Scan for the cell matching the given text and deliver its (x, y) coordinate at center. 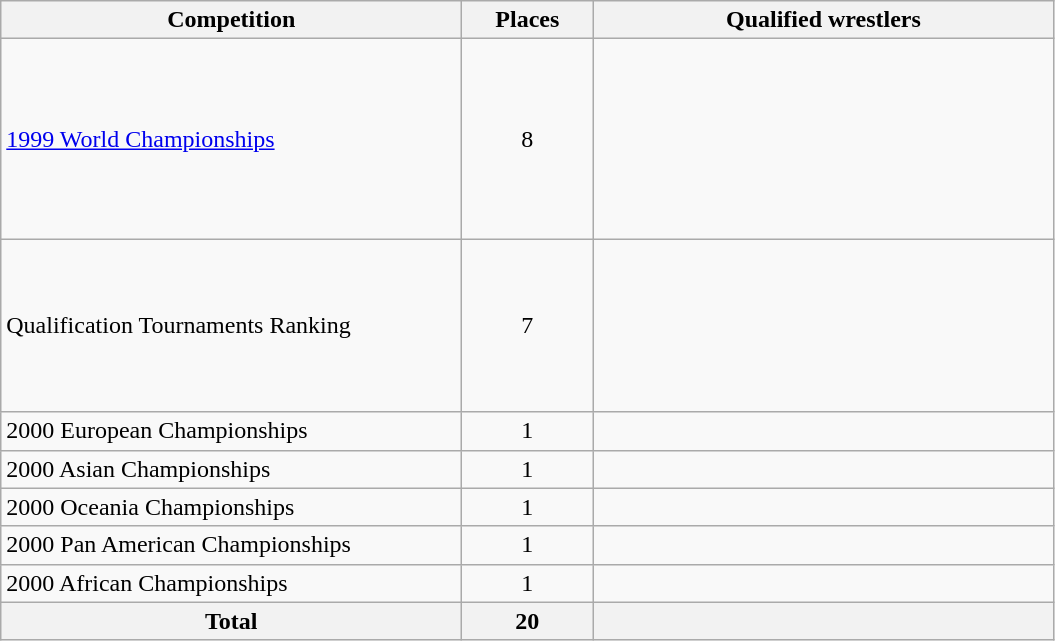
Total (232, 621)
2000 European Championships (232, 431)
Competition (232, 20)
2000 Pan American Championships (232, 545)
Qualification Tournaments Ranking (232, 326)
20 (528, 621)
2000 Asian Championships (232, 469)
Qualified wrestlers (824, 20)
2000 Oceania Championships (232, 507)
8 (528, 139)
2000 African Championships (232, 583)
7 (528, 326)
1999 World Championships (232, 139)
Places (528, 20)
